Return (x, y) of the center of cell containing provided text 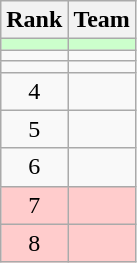
4 (34, 91)
8 (34, 243)
6 (34, 167)
Team (102, 20)
5 (34, 129)
7 (34, 205)
Rank (34, 20)
